Pinpoint the cell where the given text exists, returning its [X, Y] midpoint coordinate. 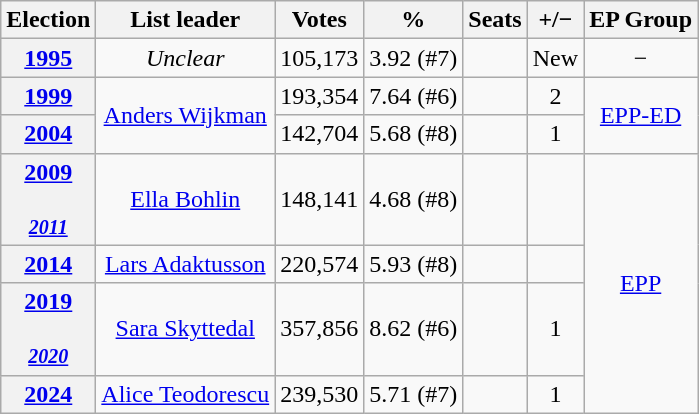
4.68 (#8) [414, 199]
8.62 (#6) [414, 329]
2024 [48, 394]
+/− [555, 20]
Unclear [186, 58]
Alice Teodorescu [186, 394]
220,574 [320, 264]
Votes [320, 20]
148,141 [320, 199]
% [414, 20]
List leader [186, 20]
EP Group [641, 20]
5.68 (#8) [414, 134]
20092011 [48, 199]
Anders Wijkman [186, 115]
2 [555, 96]
1999 [48, 96]
− [641, 58]
7.64 (#6) [414, 96]
239,530 [320, 394]
EPP-ED [641, 115]
Seats [495, 20]
Lars Adaktusson [186, 264]
Sara Skyttedal [186, 329]
Election [48, 20]
20192020 [48, 329]
3.92 (#7) [414, 58]
142,704 [320, 134]
1995 [48, 58]
5.93 (#8) [414, 264]
EPP [641, 283]
5.71 (#7) [414, 394]
2004 [48, 134]
193,354 [320, 96]
New [555, 58]
2014 [48, 264]
357,856 [320, 329]
Ella Bohlin [186, 199]
105,173 [320, 58]
